Return (x, y) of the center of cell containing provided text 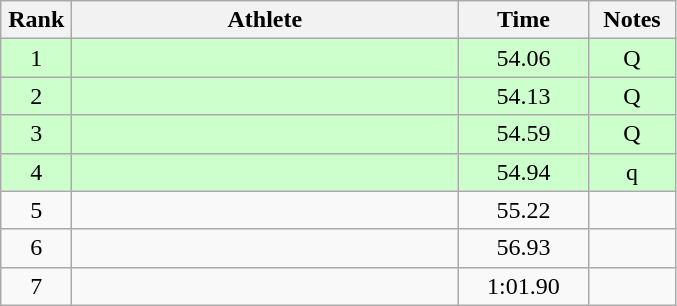
54.94 (524, 172)
1:01.90 (524, 286)
56.93 (524, 248)
7 (36, 286)
54.06 (524, 58)
1 (36, 58)
2 (36, 96)
Rank (36, 20)
6 (36, 248)
Time (524, 20)
Athlete (265, 20)
55.22 (524, 210)
q (632, 172)
54.59 (524, 134)
4 (36, 172)
54.13 (524, 96)
Notes (632, 20)
3 (36, 134)
5 (36, 210)
